Determine the (x, y) coordinate at the center of the cell enclosing the given text.  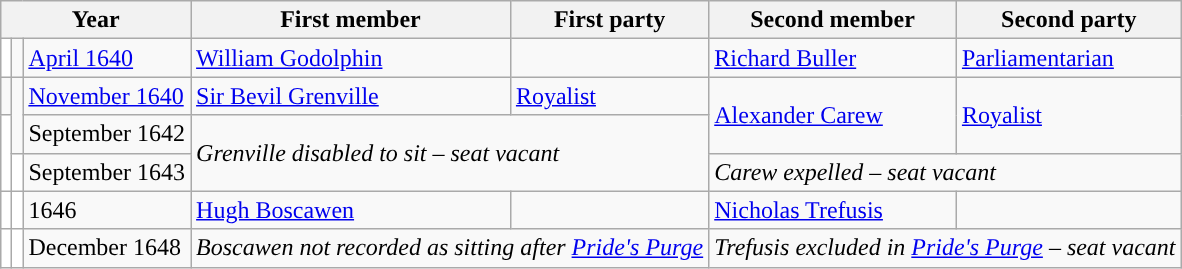
Alexander Carew (833, 115)
September 1643 (107, 172)
Second member (833, 20)
Second party (1068, 20)
Boscawen not recorded as sitting after Pride's Purge (450, 248)
First member (351, 20)
Parliamentarian (1068, 58)
Carew expelled – seat vacant (945, 172)
Richard Buller (833, 58)
Grenville disabled to sit – seat vacant (450, 153)
Nicholas Trefusis (833, 210)
December 1648 (107, 248)
November 1640 (107, 96)
Trefusis excluded in Pride's Purge – seat vacant (945, 248)
April 1640 (107, 58)
1646 (107, 210)
September 1642 (107, 134)
First party (609, 20)
Year (96, 20)
Sir Bevil Grenville (351, 96)
Hugh Boscawen (351, 210)
William Godolphin (351, 58)
